Locate the cell with the specified text and output its [x, y] center coordinate. 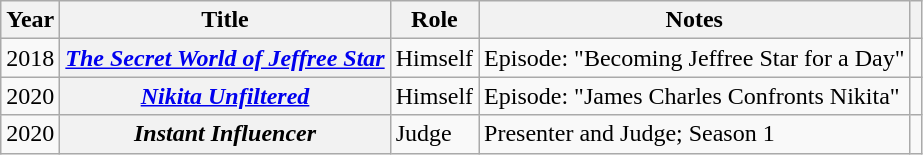
Instant Influencer [225, 134]
Judge [434, 134]
Year [30, 20]
Role [434, 20]
Nikita Unfiltered [225, 96]
2018 [30, 58]
Episode: "James Charles Confronts Nikita" [694, 96]
Notes [694, 20]
Title [225, 20]
Episode: "Becoming Jeffree Star for a Day" [694, 58]
Presenter and Judge; Season 1 [694, 134]
The Secret World of Jeffree Star [225, 58]
